Identify which cell holds the provided text, then report its [X, Y] central coordinate. 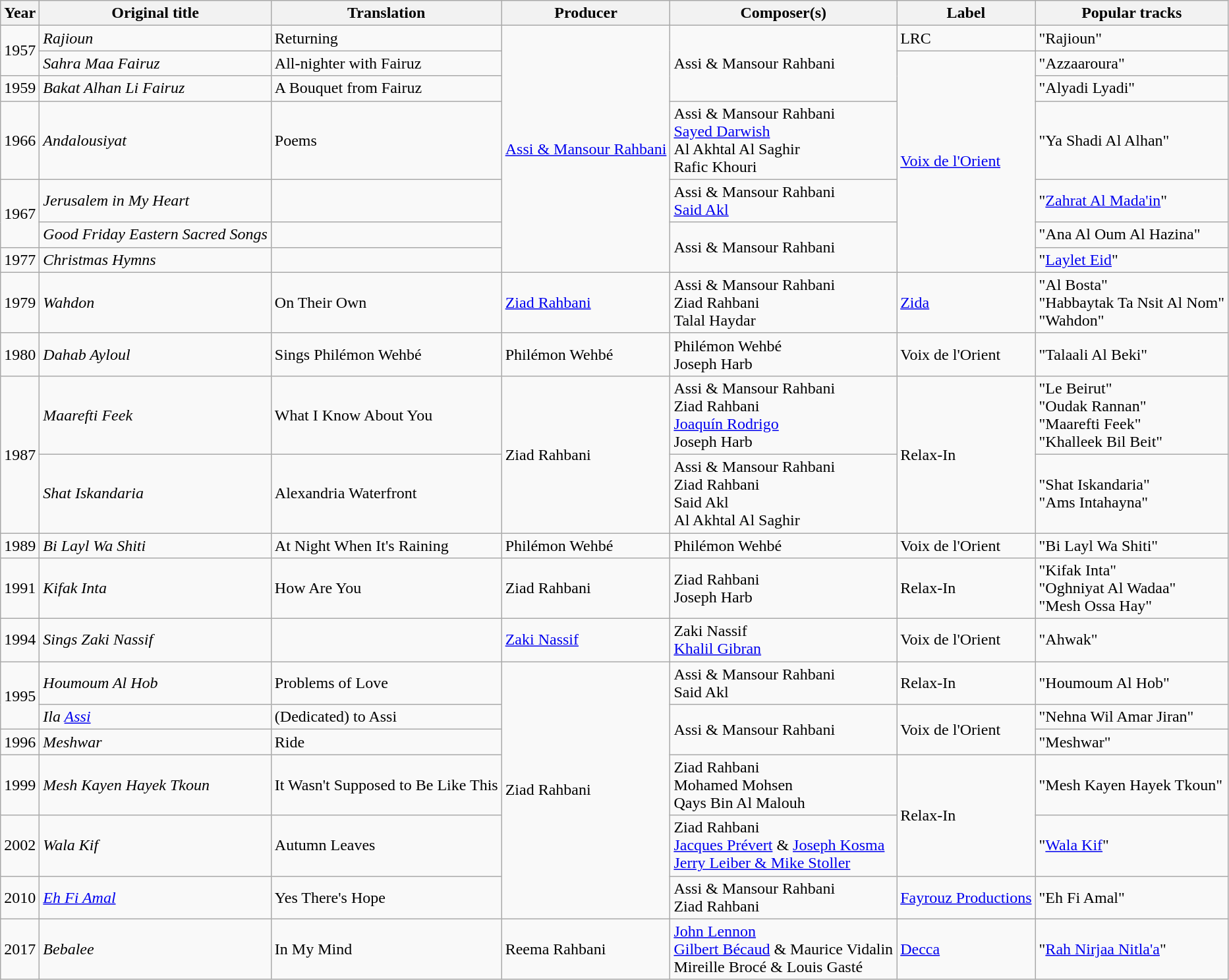
Jerusalem in My Heart [156, 200]
2017 [20, 949]
"Laylet Eid" [1131, 260]
On Their Own [386, 303]
1996 [20, 742]
Kifak Inta [156, 589]
Ride [386, 742]
"Al Bosta""Habbaytak Ta Nsit Al Nom""Wahdon" [1131, 303]
Meshwar [156, 742]
Decca [966, 949]
A Bouquet from Fairuz [386, 88]
Producer [586, 13]
Wala Kif [156, 846]
1994 [20, 641]
1999 [20, 785]
Maarefti Feek [156, 415]
Assi & Mansour RahbaniZiad Rahbani [784, 898]
1979 [20, 303]
Translation [386, 13]
LRC [966, 38]
"Rah Nirjaa Nitla'a" [1131, 949]
Original title [156, 13]
Assi & Mansour RahbaniZiad RahbaniSaid AklAl Akhtal Al Saghir [784, 493]
2010 [20, 898]
Ziad RahbaniJoseph Harb [784, 589]
At Night When It's Raining [386, 545]
1987 [20, 454]
Zida [966, 303]
"Alyadi Lyadi" [1131, 88]
1995 [20, 696]
"Talaali Al Beki" [1131, 355]
"Kifak Inta""Oghniyat Al Wadaa""Mesh Ossa Hay" [1131, 589]
1991 [20, 589]
Dahab Ayloul [156, 355]
Bi Layl Wa Shiti [156, 545]
Alexandria Waterfront [386, 493]
"Eh Fi Amal" [1131, 898]
What I Know About You [386, 415]
1957 [20, 51]
"Azzaaroura" [1131, 63]
Zaki NassifKhalil Gibran [784, 641]
"Ahwak" [1131, 641]
Bebalee [156, 949]
"Shat Iskandaria""Ams Intahayna" [1131, 493]
Problems of Love [386, 683]
Philémon WehbéJoseph Harb [784, 355]
Bakat Alhan Li Fairuz [156, 88]
Popular tracks [1131, 13]
Good Friday Eastern Sacred Songs [156, 235]
Sings Philémon Wehbé [386, 355]
Assi & Mansour RahbaniSayed DarwishAl Akhtal Al SaghirRafic Khouri [784, 140]
Assi & Mansour RahbaniZiad RahbaniJoaquín RodrigoJoseph Harb [784, 415]
All-nighter with Fairuz [386, 63]
Shat Iskandaria [156, 493]
Fayrouz Productions [966, 898]
Ziad RahbaniMohamed MohsenQays Bin Al Malouh [784, 785]
"Meshwar" [1131, 742]
Year [20, 13]
1959 [20, 88]
Yes There's Hope [386, 898]
Eh Fi Amal [156, 898]
Reema Rahbani [586, 949]
"Mesh Kayen Hayek Tkoun" [1131, 785]
Houmoum Al Hob [156, 683]
1966 [20, 140]
Andalousiyat [156, 140]
Wahdon [156, 303]
"Bi Layl Wa Shiti" [1131, 545]
Assi & Mansour RahbaniZiad RahbaniTalal Haydar [784, 303]
1980 [20, 355]
In My Mind [386, 949]
Autumn Leaves [386, 846]
"Houmoum Al Hob" [1131, 683]
1977 [20, 260]
Composer(s) [784, 13]
"Rajioun" [1131, 38]
Rajioun [156, 38]
It Wasn't Supposed to Be Like This [386, 785]
Ila Assi [156, 717]
"Nehna Wil Amar Jiran" [1131, 717]
Returning [386, 38]
Sings Zaki Nassif [156, 641]
1989 [20, 545]
2002 [20, 846]
1967 [20, 214]
Ziad RahbaniJacques Prévert & Joseph KosmaJerry Leiber & Mike Stoller [784, 846]
"Zahrat Al Mada'in" [1131, 200]
Christmas Hymns [156, 260]
Zaki Nassif [586, 641]
Poems [386, 140]
(Dedicated) to Assi [386, 717]
Sahra Maa Fairuz [156, 63]
John LennonGilbert Bécaud & Maurice VidalinMireille Brocé & Louis Gasté [784, 949]
"Ana Al Oum Al Hazina" [1131, 235]
"Le Beirut""Oudak Rannan""Maarefti Feek""Khalleek Bil Beit" [1131, 415]
How Are You [386, 589]
Label [966, 13]
Mesh Kayen Hayek Tkoun [156, 785]
"Wala Kif" [1131, 846]
"Ya Shadi Al Alhan" [1131, 140]
